Find where the given text appears and provide that cell's center as [X, Y] coordinate. 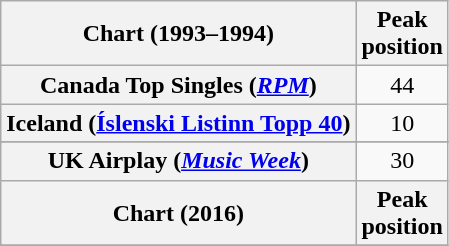
UK Airplay (Music Week) [178, 161]
Chart (2016) [178, 212]
10 [402, 123]
Iceland (Íslenski Listinn Topp 40) [178, 123]
Chart (1993–1994) [178, 34]
44 [402, 85]
30 [402, 161]
Canada Top Singles (RPM) [178, 85]
